Determine the (X, Y) coordinate at the center of the cell enclosing the given text.  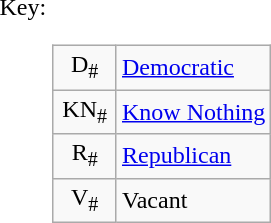
Vacant (193, 200)
Republican (193, 156)
D# (85, 67)
KN# (85, 112)
Democratic (193, 67)
R# (85, 156)
Know Nothing (193, 112)
V# (85, 200)
